Return the [X, Y] coordinate for the center point of the cell that contains the specified text.  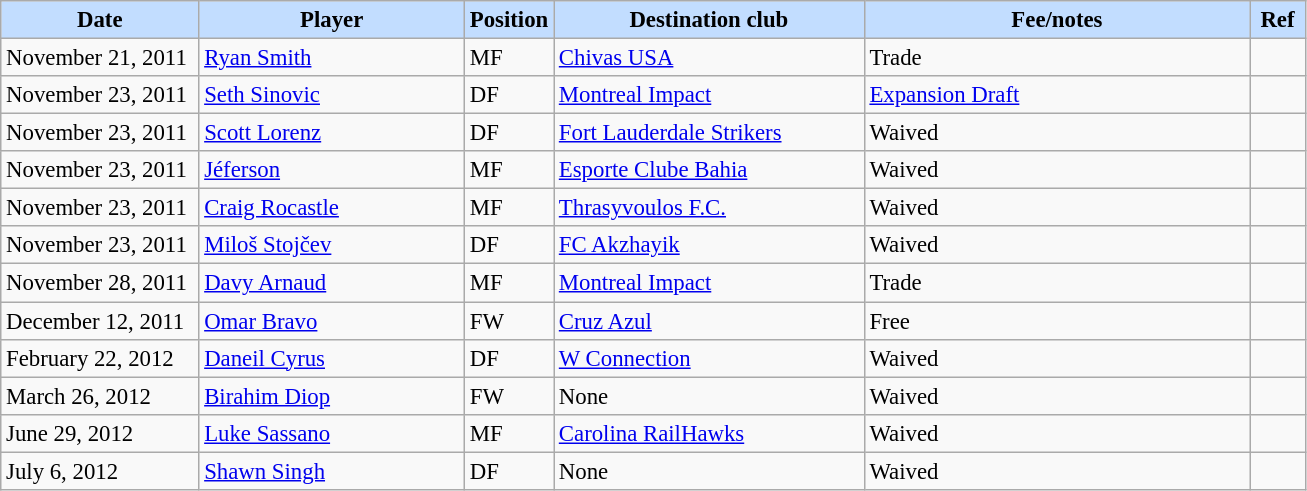
Ref [1278, 20]
November 21, 2011 [100, 58]
Free [1057, 321]
Seth Sinovic [332, 95]
November 28, 2011 [100, 283]
Daneil Cyrus [332, 358]
Expansion Draft [1057, 95]
Davy Arnaud [332, 283]
July 6, 2012 [100, 471]
Craig Rocastle [332, 208]
Date [100, 20]
Thrasyvoulos F.C. [710, 208]
Birahim Diop [332, 396]
Shawn Singh [332, 471]
Position [508, 20]
Player [332, 20]
Esporte Clube Bahia [710, 170]
Carolina RailHawks [710, 433]
Miloš Stojčev [332, 245]
March 26, 2012 [100, 396]
Ryan Smith [332, 58]
Destination club [710, 20]
Chivas USA [710, 58]
Fort Lauderdale Strikers [710, 133]
Luke Sassano [332, 433]
Jéferson [332, 170]
W Connection [710, 358]
February 22, 2012 [100, 358]
FC Akzhayik [710, 245]
Fee/notes [1057, 20]
June 29, 2012 [100, 433]
December 12, 2011 [100, 321]
Cruz Azul [710, 321]
Omar Bravo [332, 321]
Scott Lorenz [332, 133]
